Detect which cell encompasses the target text, then output its [x, y] center coordinate. 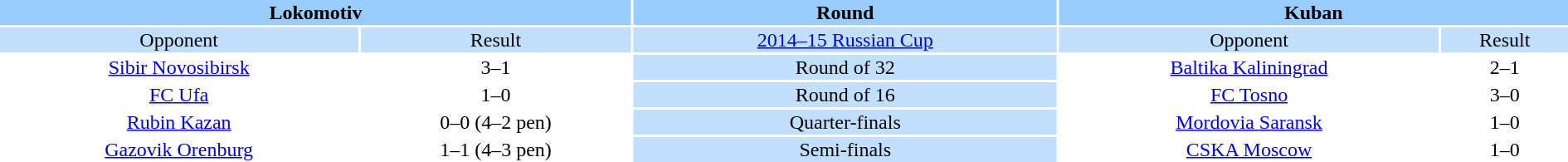
1–1 (4–3 pen) [495, 150]
0–0 (4–2 pen) [495, 122]
Baltika Kaliningrad [1249, 67]
2014–15 Russian Cup [845, 40]
Round [845, 12]
Round of 16 [845, 95]
3–0 [1505, 95]
Rubin Kazan [179, 122]
2–1 [1505, 67]
CSKA Moscow [1249, 150]
Sibir Novosibirsk [179, 67]
Semi-finals [845, 150]
FC Tosno [1249, 95]
Quarter-finals [845, 122]
FC Ufa [179, 95]
Gazovik Orenburg [179, 150]
Kuban [1314, 12]
Round of 32 [845, 67]
3–1 [495, 67]
Lokomotiv [315, 12]
Mordovia Saransk [1249, 122]
